Detect which cell encompasses the target text, then output its (x, y) center coordinate. 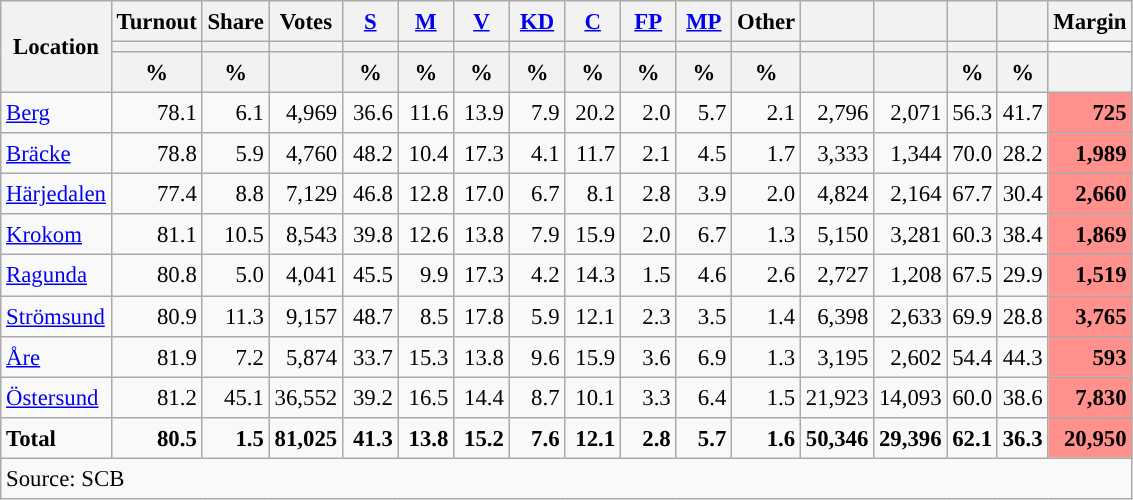
1.6 (766, 438)
46.8 (370, 194)
33.7 (370, 356)
7.6 (537, 438)
44.3 (1022, 356)
7,129 (306, 194)
17.8 (482, 316)
20,950 (1090, 438)
3.3 (648, 398)
60.3 (972, 234)
38.6 (1022, 398)
4.5 (704, 154)
12.8 (426, 194)
48.2 (370, 154)
3,333 (836, 154)
77.4 (156, 194)
11.3 (236, 316)
2,660 (1090, 194)
10.4 (426, 154)
Berg (56, 114)
1,344 (910, 154)
14.3 (593, 276)
4,760 (306, 154)
2,633 (910, 316)
80.5 (156, 438)
29.9 (1022, 276)
1,519 (1090, 276)
50,346 (836, 438)
Bräcke (56, 154)
S (370, 22)
3,765 (1090, 316)
C (593, 22)
69.9 (972, 316)
81.1 (156, 234)
14.4 (482, 398)
2,727 (836, 276)
KD (537, 22)
Share (236, 22)
3.6 (648, 356)
3.9 (704, 194)
Turnout (156, 22)
10.1 (593, 398)
Margin (1090, 22)
12.6 (426, 234)
Other (766, 22)
16.5 (426, 398)
81,025 (306, 438)
41.7 (1022, 114)
30.4 (1022, 194)
M (426, 22)
36,552 (306, 398)
Östersund (56, 398)
4,041 (306, 276)
14,093 (910, 398)
1,869 (1090, 234)
10.5 (236, 234)
2,602 (910, 356)
3,281 (910, 234)
Source: SCB (566, 478)
2.6 (766, 276)
36.6 (370, 114)
Votes (306, 22)
FP (648, 22)
5.0 (236, 276)
6.9 (704, 356)
9.6 (537, 356)
48.7 (370, 316)
5,874 (306, 356)
4.1 (537, 154)
Åre (56, 356)
11.6 (426, 114)
2,796 (836, 114)
4.6 (704, 276)
8.7 (537, 398)
81.2 (156, 398)
9.9 (426, 276)
67.7 (972, 194)
67.5 (972, 276)
13.9 (482, 114)
725 (1090, 114)
70.0 (972, 154)
Ragunda (56, 276)
62.1 (972, 438)
1.7 (766, 154)
4,969 (306, 114)
8.8 (236, 194)
7.2 (236, 356)
81.9 (156, 356)
28.2 (1022, 154)
3.5 (704, 316)
6.4 (704, 398)
1.4 (766, 316)
11.7 (593, 154)
8.1 (593, 194)
6,398 (836, 316)
6.1 (236, 114)
21,923 (836, 398)
80.8 (156, 276)
80.9 (156, 316)
Krokom (56, 234)
17.0 (482, 194)
45.1 (236, 398)
56.3 (972, 114)
2,071 (910, 114)
Location (56, 47)
Total (56, 438)
3,195 (836, 356)
4.2 (537, 276)
8.5 (426, 316)
29,396 (910, 438)
54.4 (972, 356)
2.3 (648, 316)
1,989 (1090, 154)
593 (1090, 356)
78.1 (156, 114)
2,164 (910, 194)
28.8 (1022, 316)
7,830 (1090, 398)
8,543 (306, 234)
39.8 (370, 234)
9,157 (306, 316)
38.4 (1022, 234)
15.2 (482, 438)
4,824 (836, 194)
1,208 (910, 276)
20.2 (593, 114)
39.2 (370, 398)
45.5 (370, 276)
15.3 (426, 356)
41.3 (370, 438)
5,150 (836, 234)
78.8 (156, 154)
Strömsund (56, 316)
MP (704, 22)
V (482, 22)
36.3 (1022, 438)
60.0 (972, 398)
Härjedalen (56, 194)
